Return (x, y) of the center of cell containing provided text 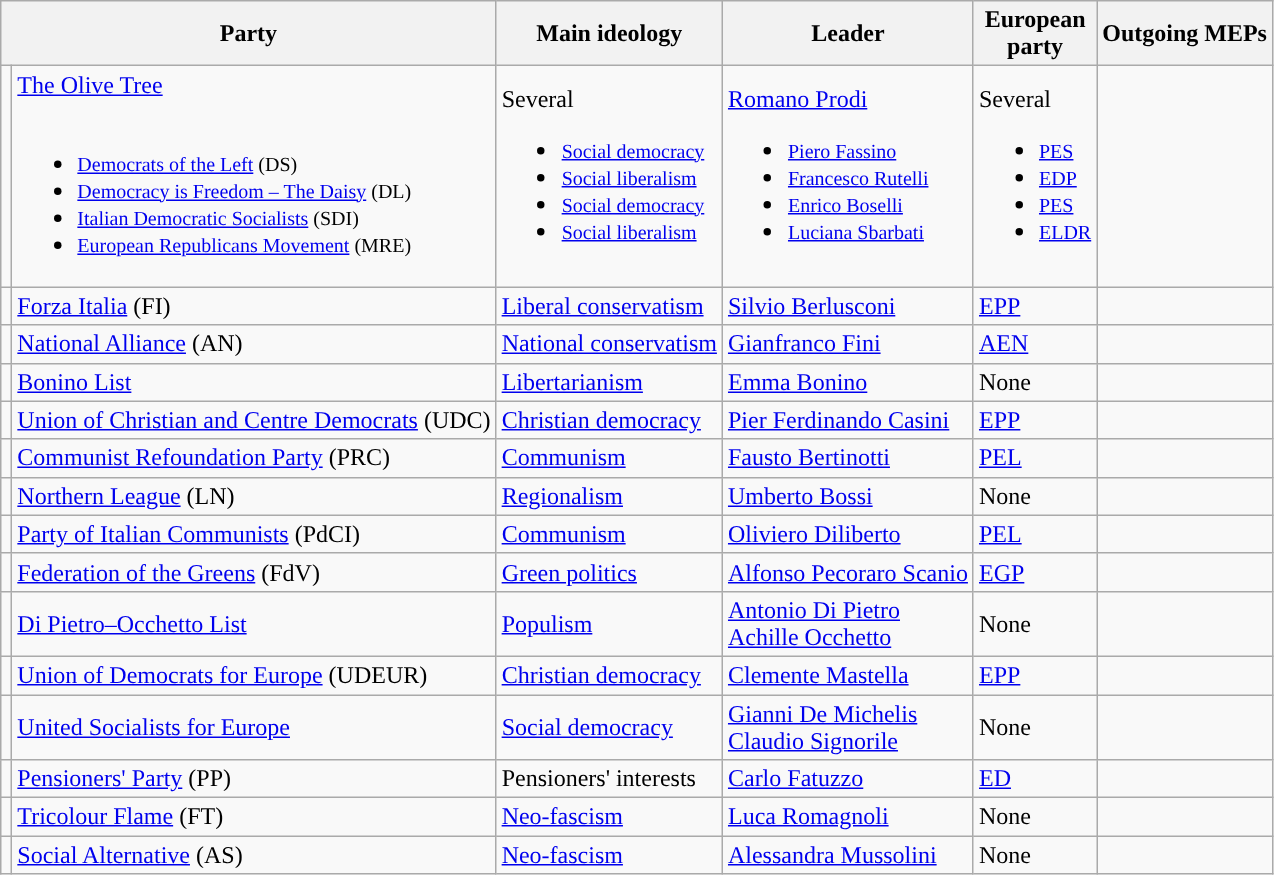
Gianfranco Fini (848, 344)
National Alliance (AN) (254, 344)
Liberal conservatism (609, 306)
Social Alternative (AS) (254, 855)
Party (248, 34)
Communist Refoundation Party (PRC) (254, 458)
Clemente Mastella (848, 675)
Bonino List (254, 382)
Luca Romagnoli (848, 817)
Fausto Bertinotti (848, 458)
Main ideology (609, 34)
Leader (848, 34)
Outgoing MEPs (1185, 34)
Pensioners' Party (PP) (254, 779)
Alfonso Pecoraro Scanio (848, 572)
Di Pietro–Occhetto List (254, 624)
Libertarianism (609, 382)
Silvio Berlusconi (848, 306)
AEN (1034, 344)
Pensioners' interests (609, 779)
Europeanparty (1034, 34)
Romano ProdiPiero FassinoFrancesco RutelliEnrico BoselliLuciana Sbarbati (848, 176)
The Olive Tree Democrats of the Left (DS)Democracy is Freedom – The Daisy (DL)Italian Democratic Socialists (SDI)European Republicans Movement (MRE) (254, 176)
ED (1034, 779)
Umberto Bossi (848, 496)
Pier Ferdinando Casini (848, 420)
Emma Bonino (848, 382)
Federation of the Greens (FdV) (254, 572)
EGP (1034, 572)
Social democracy (609, 726)
Union of Democrats for Europe (UDEUR) (254, 675)
Regionalism (609, 496)
Alessandra Mussolini (848, 855)
Carlo Fatuzzo (848, 779)
Populism (609, 624)
Oliviero Diliberto (848, 534)
Northern League (LN) (254, 496)
United Socialists for Europe (254, 726)
Green politics (609, 572)
SeveralSocial democracySocial liberalismSocial democracySocial liberalism (609, 176)
SeveralPESEDPPESELDR (1034, 176)
Union of Christian and Centre Democrats (UDC) (254, 420)
Gianni De Michelis Claudio Signorile (848, 726)
Party of Italian Communists (PdCI) (254, 534)
Tricolour Flame (FT) (254, 817)
Forza Italia (FI) (254, 306)
Antonio Di Pietro Achille Occhetto (848, 624)
National conservatism (609, 344)
